Identify which cell holds the provided text, then report its [X, Y] central coordinate. 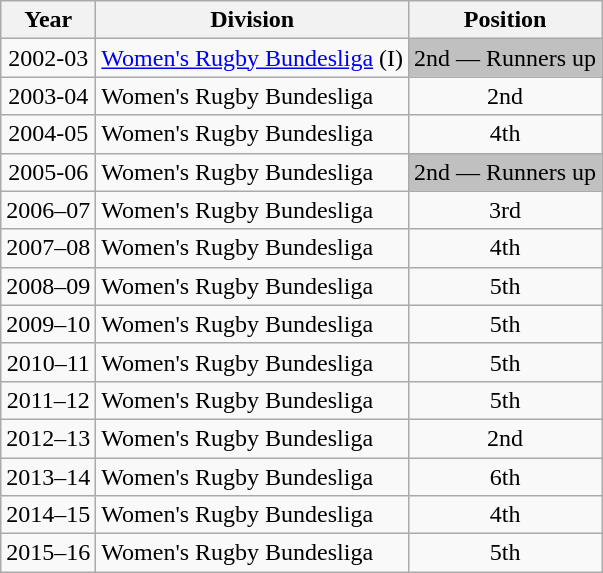
2014–15 [48, 515]
2011–12 [48, 400]
2012–13 [48, 438]
6th [506, 477]
2004-05 [48, 134]
2010–11 [48, 362]
2005-06 [48, 172]
2007–08 [48, 248]
2013–14 [48, 477]
2003-04 [48, 96]
Year [48, 20]
2015–16 [48, 553]
3rd [506, 210]
Women's Rugby Bundesliga (I) [252, 58]
2002-03 [48, 58]
2009–10 [48, 324]
2006–07 [48, 210]
Position [506, 20]
2008–09 [48, 286]
Division [252, 20]
